Search for the cell housing the specified text and yield its (X, Y) center coordinate. 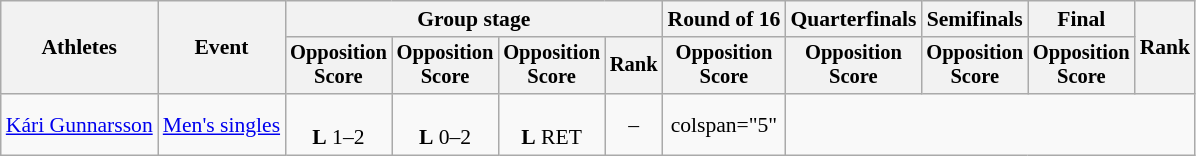
Group stage (474, 19)
L 1–2 (338, 124)
colspan="5" (724, 124)
Men's singles (222, 124)
Quarterfinals (853, 19)
Final (1082, 19)
Event (222, 48)
Athletes (80, 48)
Round of 16 (724, 19)
– (634, 124)
Kári Gunnarsson (80, 124)
Semifinals (974, 19)
L 0–2 (446, 124)
L RET (552, 124)
